Capture the cell that displays the provided text and extract its [X, Y] central coordinate. 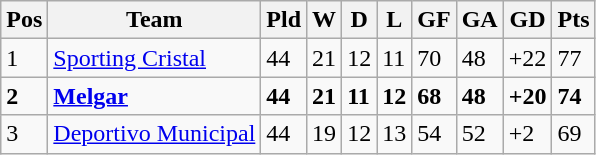
3 [24, 134]
W [324, 20]
GF [434, 20]
+20 [528, 96]
L [394, 20]
52 [480, 134]
Pos [24, 20]
19 [324, 134]
Sporting Cristal [154, 58]
1 [24, 58]
D [360, 20]
70 [434, 58]
Pts [574, 20]
77 [574, 58]
54 [434, 134]
Deportivo Municipal [154, 134]
13 [394, 134]
69 [574, 134]
74 [574, 96]
Team [154, 20]
+22 [528, 58]
GD [528, 20]
68 [434, 96]
2 [24, 96]
Melgar [154, 96]
Pld [284, 20]
+2 [528, 134]
GA [480, 20]
